Scan for the cell matching the given text and deliver its [x, y] coordinate at center. 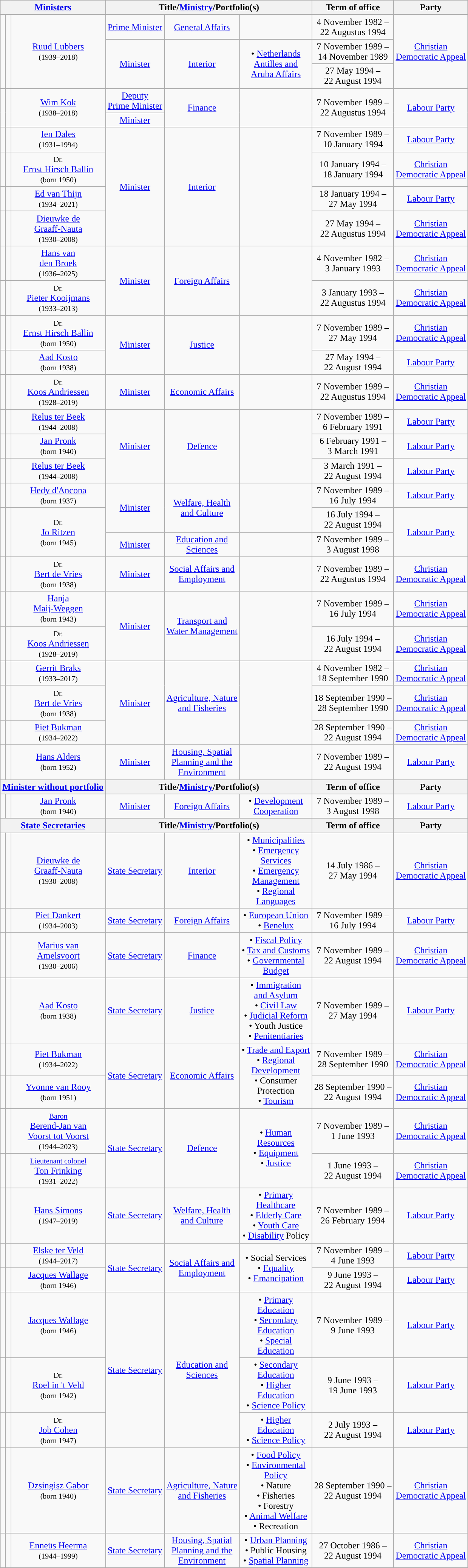
Wim Kok (1938–2018) [58, 108]
• Trade and Export • Regional Development • Consumer Protection • Tourism [276, 1076]
General Affairs [202, 27]
State Secretaries [53, 826]
Hans van den Broek (1936–2025) [58, 263]
3 March 1991 – 22 August 1994 [353, 471]
27 May 1994 – 22 Augustus 1994 [353, 228]
7 November 1989 – 14 November 1989 [353, 51]
Marius van Amelsvoort (1930–2006) [58, 956]
• Municipalities • Emergency Services • Emergency Management • Regional Languages [276, 871]
14 July 1986 – 27 May 1994 [353, 871]
10 January 1994 – 18 January 1994 [353, 169]
4 November 1982 – 3 January 1993 [353, 263]
Ien Dales (1931–1994) [58, 140]
• Human Resources • Equipment • Justice [276, 1148]
Yvonne van Rooy (born 1951) [58, 1092]
Hedy d'Ancona (born 1937) [58, 495]
4 November 1982 – 18 September 1990 [353, 673]
• Food Policy • Environmental Policy • Nature • Fisheries • Forestry • Animal Welfare • Recreation [276, 1491]
• European Union • Benelux [276, 921]
Dr. Jo Ritzen (born 1945) [58, 532]
• Higher Education • Science Policy [276, 1430]
18 January 1994 – 27 May 1994 [353, 199]
2 July 1993 – 22 August 1994 [353, 1430]
9 June 1993 – 19 June 1993 [353, 1385]
• Urban Planning • Public Housing • Spatial Planning [276, 1551]
18 September 1990 – 28 September 1990 [353, 703]
Minister without portfolio [53, 787]
• Primary Healthcare • Elderly Care • Youth Care • Disability Policy [276, 1216]
• Development Cooperation [276, 806]
Transport and Water Management [202, 626]
Gerrit Braks (1933–2017) [58, 673]
Dzsingisz Gabor (born 1940) [58, 1491]
Dr. Pieter Kooijmans (1933–2013) [58, 298]
Dr. Job Cohen (born 1947) [58, 1430]
7 November 1989 – 26 February 1994 [353, 1216]
Lieutenant colonel Ton Frinking (1931–2022) [58, 1171]
7 November 1989 – 1 June 1993 [353, 1131]
1 June 1993 – 22 August 1994 [353, 1171]
Piet Dankert (1934–2003) [58, 921]
• Immigration and Asylum • Civil Law • Judicial Reform • Youth Justice • Penitentiaries [276, 1011]
3 January 1993 – 22 Augustus 1994 [353, 298]
Hans Simons (1947–2019) [58, 1216]
Prime Minister [135, 27]
6 February 1991 – 3 March 1991 [353, 446]
7 November 1989 – 9 June 1993 [353, 1325]
27 October 1986 – 22 August 1994 [353, 1551]
Enneüs Heerma (1944–1999) [58, 1551]
• Social Services • Equality • Emancipation [276, 1268]
9 June 1993 – 22 August 1994 [353, 1280]
Hanja Maij-Weggen (born 1943) [58, 609]
7 November 1989 – 10 January 1994 [353, 140]
Ministers [53, 8]
Elske ter Veld (1944–2017) [58, 1255]
• Primary Education • Secondary Education • Special Education [276, 1325]
• Secondary Education • Higher Education • Science Policy [276, 1385]
• Netherlands Antilles and Aruba Affairs [276, 64]
7 November 1989 – 4 June 1993 [353, 1255]
Baron Berend-Jan van Voorst tot Voorst (1944–2023) [58, 1131]
Hans Alders (born 1952) [58, 762]
Ed van Thijn (1934–2021) [58, 199]
Deputy Prime Minister [135, 100]
7 November 1989 – 28 September 1990 [353, 1060]
4 November 1982 – 22 Augustus 1994 [353, 27]
7 November 1989 – 6 February 1991 [353, 422]
Dr. Roel in 't Veld (born 1942) [58, 1385]
Ruud Lubbers (1939–2018) [58, 51]
• Fiscal Policy • Tax and Customs • Governmental Budget [276, 956]
